From the cell containing the given text, extract its center point as [X, Y] coordinate. 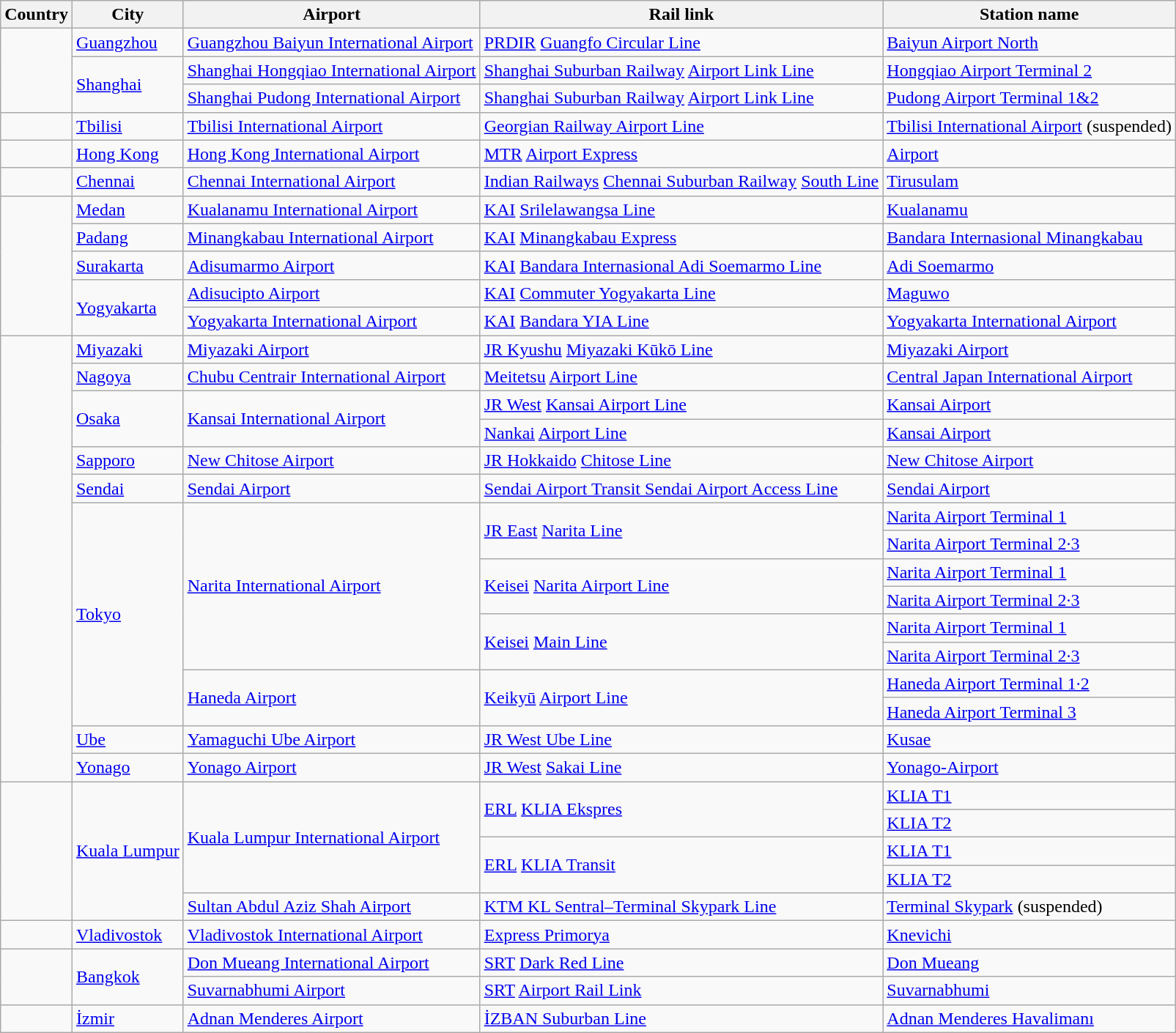
Central Japan International Airport [1029, 377]
Rail link [681, 15]
Adnan Menderes Airport [331, 1018]
Don Mueang International Airport [331, 963]
SRT Dark Red Line [681, 963]
Keikyū Airport Line [681, 697]
ERL KLIA Ekspres [681, 809]
JR West Kansai Airport Line [681, 405]
Indian Railways Chennai Suburban Railway South Line [681, 182]
Nagoya [127, 377]
Yonago-Airport [1029, 767]
Keisei Narita Airport Line [681, 586]
JR West Ube Line [681, 739]
ERL KLIA Transit [681, 865]
Kusae [1029, 739]
Medan [127, 210]
KAI Srilelawangsa Line [681, 210]
Kuala Lumpur [127, 851]
PRDIR Guangfo Circular Line [681, 42]
Narita International Airport [331, 586]
Tbilisi International Airport [331, 126]
Hong Kong International Airport [331, 154]
İzmir [127, 1018]
Chennai International Airport [331, 182]
Chubu Centrair International Airport [331, 377]
Hong Kong [127, 154]
Haneda Airport Terminal 1·2 [1029, 684]
Tokyo [127, 614]
Station name [1029, 15]
Maguwo [1029, 293]
Padang [127, 237]
Kansai International Airport [331, 419]
Bangkok [127, 977]
Nankai Airport Line [681, 433]
MTR Airport Express [681, 154]
Tbilisi [127, 126]
Haneda Airport Terminal 3 [1029, 711]
Kualanamu International Airport [331, 210]
Kualanamu [1029, 210]
JR Kyushu Miyazaki Kūkō Line [681, 349]
SRT Airport Rail Link [681, 991]
Kuala Lumpur International Airport [331, 837]
Adnan Menderes Havalimanı [1029, 1018]
Sultan Abdul Aziz Shah Airport [331, 907]
JR East Narita Line [681, 530]
Sendai [127, 489]
Guangzhou [127, 42]
Yonago [127, 767]
Don Mueang [1029, 963]
Osaka [127, 419]
Vladivostok International Airport [331, 935]
Country [37, 15]
Suvarnabhumi [1029, 991]
Shanghai [127, 84]
Yonago Airport [331, 767]
Ube [127, 739]
Sendai Airport Transit Sendai Airport Access Line [681, 489]
City [127, 15]
Georgian Railway Airport Line [681, 126]
Vladivostok [127, 935]
Adisumarmo Airport [331, 265]
JR Hokkaido Chitose Line [681, 461]
Suvarnabhumi Airport [331, 991]
Sapporo [127, 461]
Shanghai Pudong International Airport [331, 98]
KTM KL Sentral–Terminal Skypark Line [681, 907]
Meitetsu Airport Line [681, 377]
Surakarta [127, 265]
Guangzhou Baiyun International Airport [331, 42]
Tbilisi International Airport (suspended) [1029, 126]
KAI Minangkabau Express [681, 237]
Haneda Airport [331, 697]
Terminal Skypark (suspended) [1029, 907]
Pudong Airport Terminal 1&2 [1029, 98]
Hongqiao Airport Terminal 2 [1029, 70]
Yamaguchi Ube Airport [331, 739]
Tirusulam [1029, 182]
KAI Bandara YIA Line [681, 321]
Knevichi [1029, 935]
Baiyun Airport North [1029, 42]
Bandara Internasional Minangkabau [1029, 237]
Shanghai Hongqiao International Airport [331, 70]
KAI Bandara Internasional Adi Soemarmo Line [681, 265]
Adisucipto Airport [331, 293]
Chennai [127, 182]
Adi Soemarmo [1029, 265]
KAI Commuter Yogyakarta Line [681, 293]
İZBAN Suburban Line [681, 1018]
Keisei Main Line [681, 642]
Minangkabau International Airport [331, 237]
Miyazaki [127, 349]
Yogyakarta [127, 307]
JR West Sakai Line [681, 767]
Express Primorya [681, 935]
